Provide the (X, Y) coordinate of the cell's center where the given text is located.  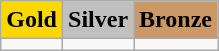
Bronze (176, 20)
Silver (98, 20)
Gold (32, 20)
